Return [x, y] of the center of cell containing provided text 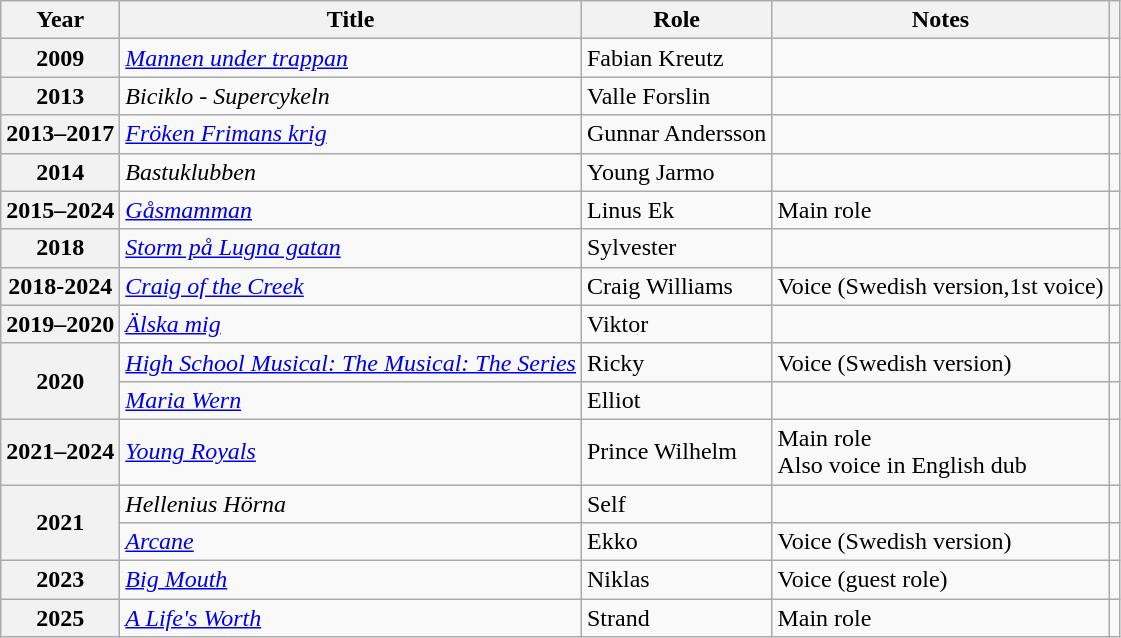
Craig Williams [676, 286]
Niklas [676, 580]
2021–2024 [60, 452]
2014 [60, 172]
Gunnar Andersson [676, 134]
Storm på Lugna gatan [351, 248]
Gåsmamman [351, 210]
2023 [60, 580]
Fabian Kreutz [676, 58]
Title [351, 20]
Prince Wilhelm [676, 452]
2009 [60, 58]
Linus Ek [676, 210]
2018 [60, 248]
Big Mouth [351, 580]
Young Royals [351, 452]
Elliot [676, 400]
Voice (guest role) [940, 580]
Arcane [351, 542]
Hellenius Hörna [351, 503]
A Life's Worth [351, 618]
Fröken Frimans krig [351, 134]
Viktor [676, 324]
Mannen under trappan [351, 58]
Craig of the Creek [351, 286]
2021 [60, 522]
Young Jarmo [676, 172]
2013 [60, 96]
High School Musical: The Musical: The Series [351, 362]
Älska mig [351, 324]
Ekko [676, 542]
2018-2024 [60, 286]
2025 [60, 618]
Self [676, 503]
Notes [940, 20]
Main role Also voice in English dub [940, 452]
2019–2020 [60, 324]
Role [676, 20]
Sylvester [676, 248]
Biciklo - Supercykeln [351, 96]
2020 [60, 381]
Valle Forslin [676, 96]
Bastuklubben [351, 172]
Maria Wern [351, 400]
Voice (Swedish version,1st voice) [940, 286]
Strand [676, 618]
2015–2024 [60, 210]
Year [60, 20]
Ricky [676, 362]
2013–2017 [60, 134]
